Return (X, Y) of the center of cell containing provided text 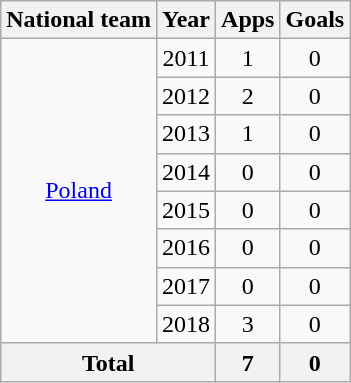
Goals (315, 20)
2015 (186, 210)
7 (248, 362)
2017 (186, 286)
2011 (186, 58)
2018 (186, 324)
National team (79, 20)
Apps (248, 20)
2 (248, 96)
2012 (186, 96)
2016 (186, 248)
3 (248, 324)
Poland (79, 191)
Year (186, 20)
2013 (186, 134)
2014 (186, 172)
Total (108, 362)
